Extract the (X, Y) coordinate from the center of the cell holding the provided text.  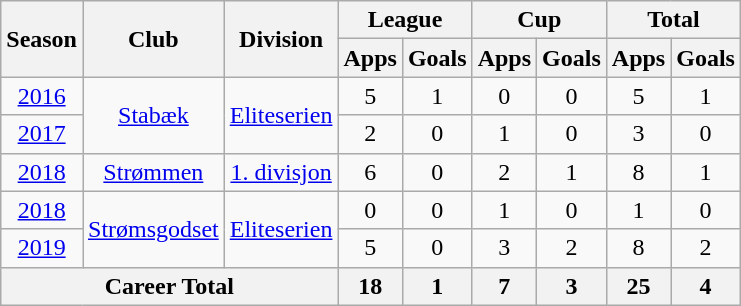
7 (504, 286)
Stabæk (153, 115)
Division (281, 39)
6 (370, 172)
Total (673, 20)
Career Total (170, 286)
Strømmen (153, 172)
1. divisjon (281, 172)
Cup (539, 20)
League (405, 20)
2017 (42, 134)
2016 (42, 96)
Strømsgodset (153, 229)
4 (706, 286)
25 (638, 286)
2019 (42, 248)
18 (370, 286)
Club (153, 39)
Season (42, 39)
